Extract the (x, y) coordinate from the center of the cell holding the provided text.  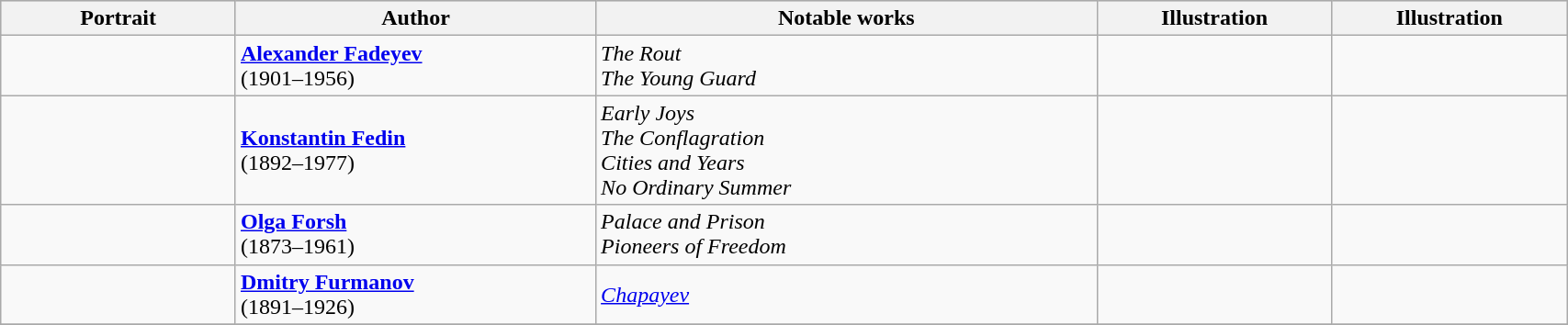
The RoutThe Young Guard (847, 66)
Chapayev (847, 294)
Dmitry Furmanov(1891–1926) (415, 294)
Olga Forsh(1873–1961) (415, 235)
Notable works (847, 18)
Portrait (118, 18)
Konstantin Fedin(1892–1977) (415, 151)
Early JoysThe ConflagrationCities and YearsNo Ordinary Summer (847, 151)
Palace and PrisonPioneers of Freedom (847, 235)
Author (415, 18)
Alexander Fadeyev(1901–1956) (415, 66)
